From the cell containing the given text, extract its center point as (x, y) coordinate. 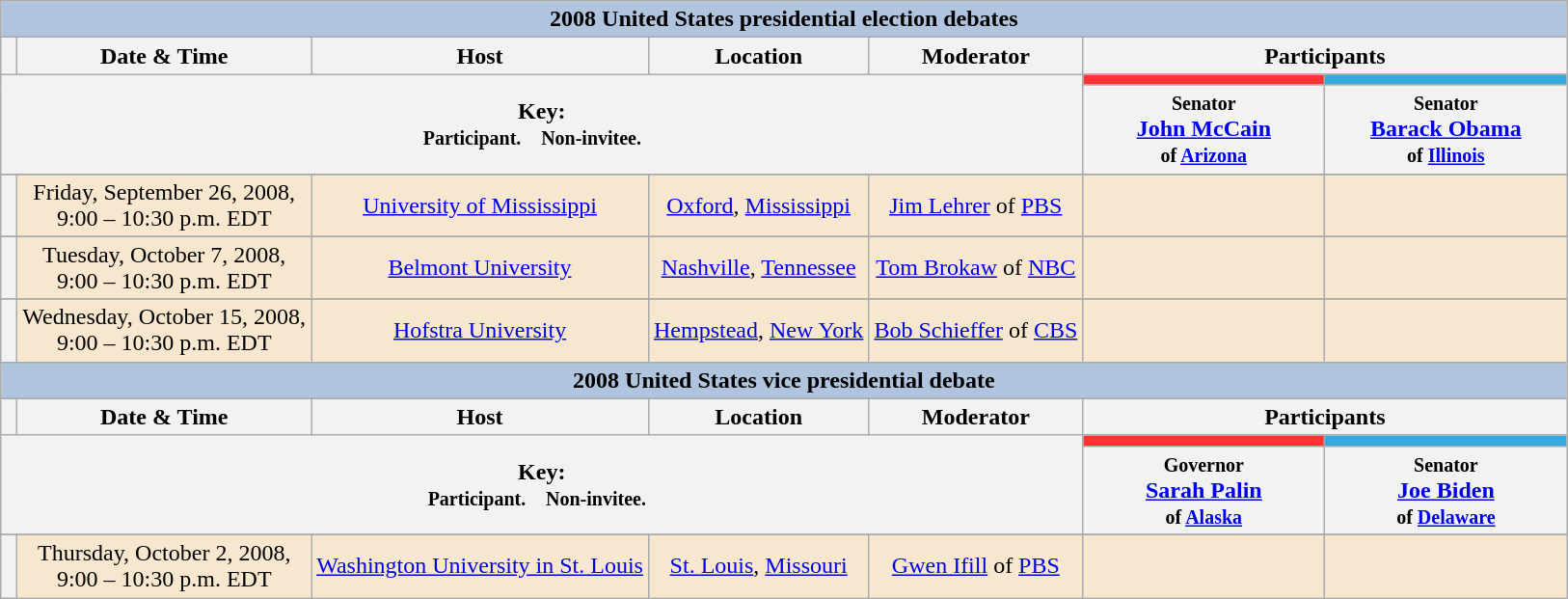
Wednesday, October 15, 2008,9:00 – 10:30 p.m. EDT (164, 330)
Oxford, Mississippi (758, 204)
Tuesday, October 7, 2008,9:00 – 10:30 p.m. EDT (164, 268)
2008 United States vice presidential debate (784, 380)
2008 United States presidential election debates (784, 19)
SenatorBarack Obamaof Illinois (1446, 129)
Tom Brokaw of NBC (976, 268)
Hempstead, New York (758, 330)
Gwen Ifill of PBS (976, 565)
Bob Schieffer of CBS (976, 330)
Washington University in St. Louis (480, 565)
Friday, September 26, 2008,9:00 – 10:30 p.m. EDT (164, 204)
St. Louis, Missouri (758, 565)
University of Mississippi (480, 204)
SenatorJoe Bidenof Delaware (1446, 490)
Belmont University (480, 268)
Jim Lehrer of PBS (976, 204)
GovernorSarah Palinof Alaska (1203, 490)
Thursday, October 2, 2008,9:00 – 10:30 p.m. EDT (164, 565)
Nashville, Tennessee (758, 268)
Hofstra University (480, 330)
SenatorJohn McCainof Arizona (1203, 129)
